For the text-containing cell, return its midpoint in (x, y) coordinate format. 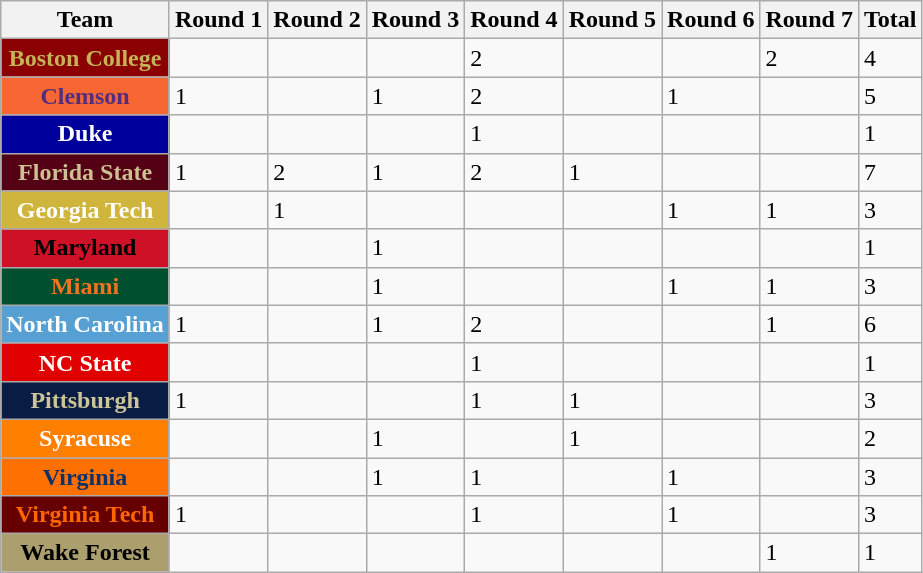
Round 2 (317, 20)
Syracuse (86, 438)
Duke (86, 134)
Miami (86, 286)
5 (890, 96)
Virginia Tech (86, 515)
Maryland (86, 248)
6 (890, 324)
Round 3 (415, 20)
7 (890, 172)
NC State (86, 362)
Pittsburgh (86, 400)
Team (86, 20)
4 (890, 58)
Florida State (86, 172)
North Carolina (86, 324)
Wake Forest (86, 553)
Round 7 (809, 20)
Round 6 (711, 20)
Clemson (86, 96)
Total (890, 20)
Virginia (86, 477)
Round 4 (514, 20)
Boston College (86, 58)
Round 1 (218, 20)
Round 5 (612, 20)
Georgia Tech (86, 210)
